Output the (X, Y) coordinate of the center of the cell containing the given text.  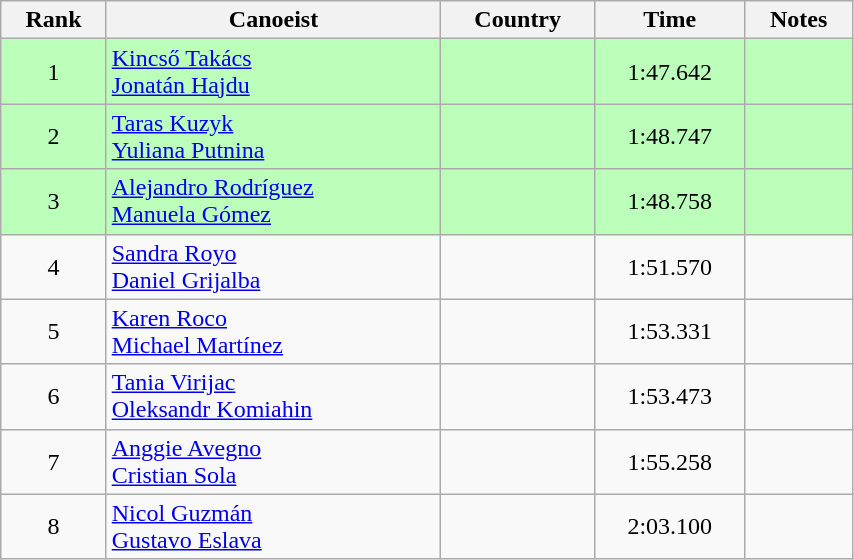
1:53.473 (669, 396)
3 (54, 202)
1:48.747 (669, 136)
Sandra RoyoDaniel Grijalba (274, 266)
5 (54, 332)
8 (54, 526)
1:53.331 (669, 332)
Kincső TakácsJonatán Hajdu (274, 72)
1:55.258 (669, 462)
Tania VirijacOleksandr Komiahin (274, 396)
Country (518, 20)
Notes (799, 20)
Anggie AvegnoCristian Sola (274, 462)
1:47.642 (669, 72)
6 (54, 396)
Time (669, 20)
Karen RocoMichael Martínez (274, 332)
7 (54, 462)
Rank (54, 20)
Alejandro RodríguezManuela Gómez (274, 202)
1:51.570 (669, 266)
1 (54, 72)
Nicol GuzmánGustavo Eslava (274, 526)
4 (54, 266)
2 (54, 136)
Canoeist (274, 20)
Taras KuzykYuliana Putnina (274, 136)
1:48.758 (669, 202)
2:03.100 (669, 526)
